Return the (X, Y) coordinate for the center point of the cell that contains the specified text.  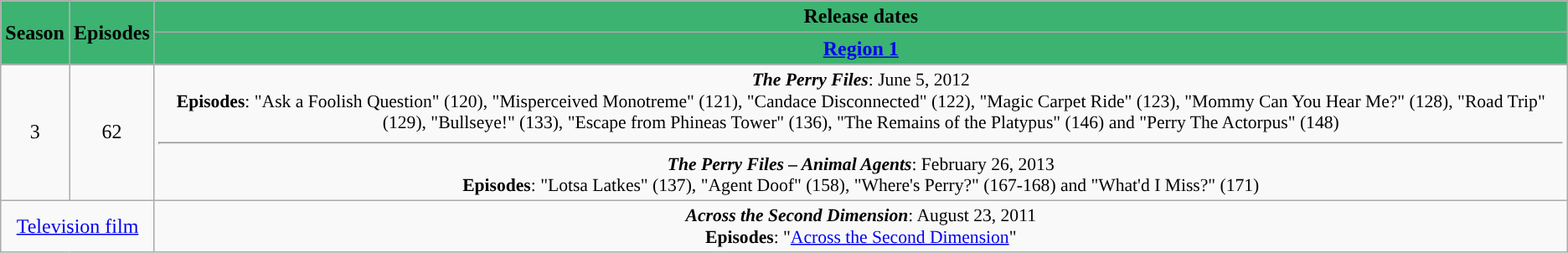
62 (111, 132)
Episodes (111, 33)
Television film (78, 226)
Across the Second Dimension: August 23, 2011Episodes: "Across the Second Dimension" (861, 226)
3 (35, 132)
Season (35, 33)
Release dates (861, 17)
Region 1 (861, 49)
